Locate the cell with the specified text and output its [X, Y] center coordinate. 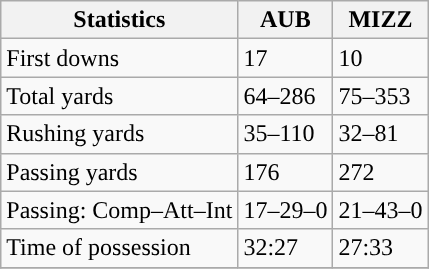
Statistics [120, 20]
Time of possession [120, 248]
Passing: Comp–Att–Int [120, 210]
75–353 [380, 96]
Passing yards [120, 172]
17–29–0 [286, 210]
MIZZ [380, 20]
17 [286, 58]
Total yards [120, 96]
10 [380, 58]
Rushing yards [120, 134]
AUB [286, 20]
32–81 [380, 134]
21–43–0 [380, 210]
32:27 [286, 248]
64–286 [286, 96]
272 [380, 172]
First downs [120, 58]
176 [286, 172]
35–110 [286, 134]
27:33 [380, 248]
